Locate the cell with the specified text and output its [x, y] center coordinate. 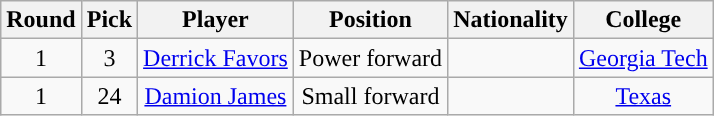
Texas [643, 96]
Player [216, 20]
Nationality [511, 20]
Georgia Tech [643, 58]
Damion James [216, 96]
Small forward [370, 96]
Derrick Favors [216, 58]
Round [41, 20]
Pick [109, 20]
24 [109, 96]
College [643, 20]
3 [109, 58]
Power forward [370, 58]
Position [370, 20]
